Search for the cell housing the specified text and yield its (X, Y) center coordinate. 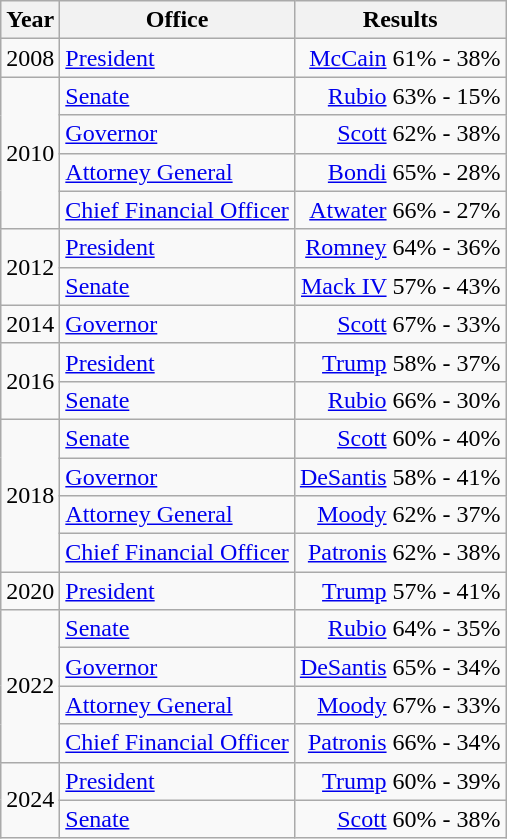
Bondi 65% - 28% (400, 172)
Year (30, 20)
Trump 57% - 41% (400, 591)
2014 (30, 324)
Scott 60% - 38% (400, 819)
Scott 67% - 33% (400, 324)
Scott 60% - 40% (400, 438)
2020 (30, 591)
2012 (30, 267)
Results (400, 20)
Office (178, 20)
2008 (30, 58)
Rubio 64% - 35% (400, 629)
Trump 58% - 37% (400, 362)
Rubio 66% - 30% (400, 400)
2010 (30, 153)
DeSantis 65% - 34% (400, 667)
Moody 67% - 33% (400, 705)
Atwater 66% - 27% (400, 210)
McCain 61% - 38% (400, 58)
Patronis 66% - 34% (400, 743)
2022 (30, 686)
DeSantis 58% - 41% (400, 477)
Trump 60% - 39% (400, 781)
Rubio 63% - 15% (400, 96)
2018 (30, 495)
2016 (30, 381)
2024 (30, 800)
Patronis 62% - 38% (400, 553)
Romney 64% - 36% (400, 248)
Scott 62% - 38% (400, 134)
Moody 62% - 37% (400, 515)
Mack IV 57% - 43% (400, 286)
